Identify which cell holds the provided text, then report its [X, Y] central coordinate. 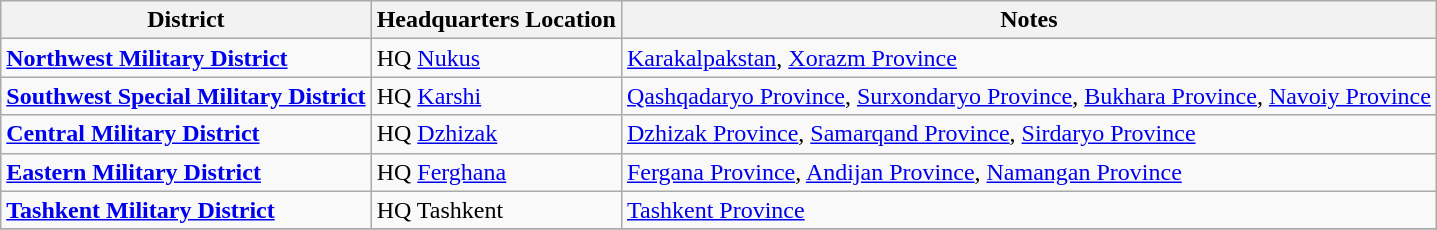
Qashqadaryo Province, Surxondaryo Province, Bukhara Province, Navoiy Province [1028, 96]
HQ Tashkent [496, 210]
HQ Ferghana [496, 172]
Tashkent Military District [186, 210]
Dzhizak Province, Samarqand Province, Sirdaryo Province [1028, 134]
District [186, 20]
HQ Karshi [496, 96]
Notes [1028, 20]
Karakalpakstan, Xorazm Province [1028, 58]
Eastern Military District [186, 172]
HQ Nukus [496, 58]
Fergana Province, Andijan Province, Namangan Province [1028, 172]
Tashkent Province [1028, 210]
Headquarters Location [496, 20]
Central Military District [186, 134]
Southwest Special Military District [186, 96]
Northwest Military District [186, 58]
HQ Dzhizak [496, 134]
